Output the [X, Y] coordinate of the center of the cell containing the given text.  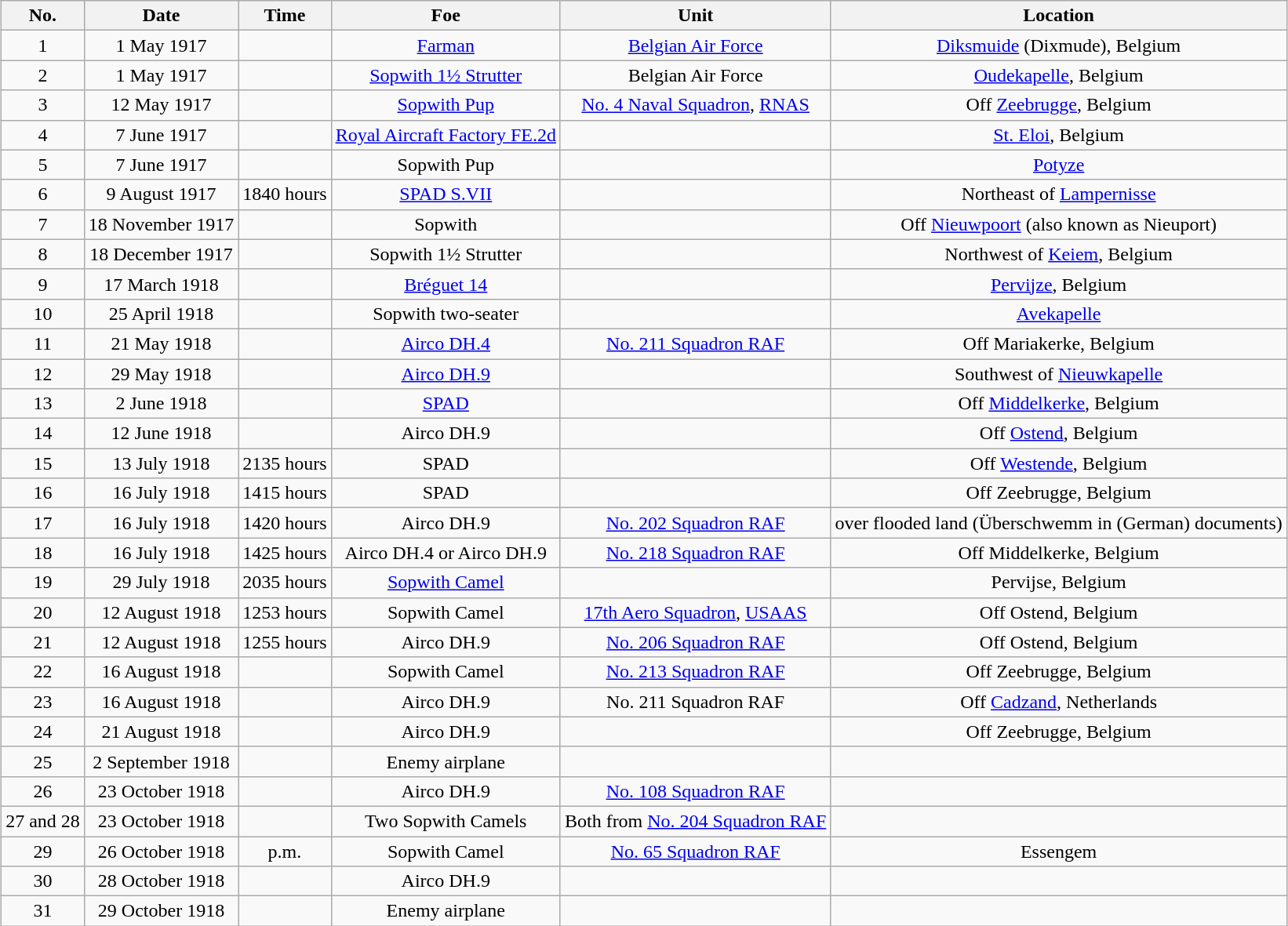
9 [43, 284]
21 August 1918 [161, 732]
4 [43, 135]
Bréguet 14 [446, 284]
25 April 1918 [161, 314]
1420 hours [285, 523]
No. 213 Squadron RAF [695, 672]
1425 hours [285, 553]
9 August 1917 [161, 194]
No. 4 Naval Squadron, RNAS [695, 105]
26 [43, 791]
Northeast of Lampernisse [1059, 194]
29 July 1918 [161, 583]
12 June 1918 [161, 434]
29 May 1918 [161, 374]
Airco DH.4 [446, 343]
1415 hours [285, 493]
10 [43, 314]
31 [43, 911]
Diksmuide (Dixmude), Belgium [1059, 45]
Airco DH.4 or Airco DH.9 [446, 553]
Potyze [1059, 165]
7 [43, 224]
26 October 1918 [161, 851]
1840 hours [285, 194]
Off Mariakerke, Belgium [1059, 343]
12 May 1917 [161, 105]
2135 hours [285, 463]
6 [43, 194]
Essengem [1059, 851]
17 [43, 523]
No. 65 Squadron RAF [695, 851]
2035 hours [285, 583]
13 [43, 404]
17 March 1918 [161, 284]
3 [43, 105]
21 May 1918 [161, 343]
Northwest of Keiem, Belgium [1059, 254]
Off Cadzand, Netherlands [1059, 702]
29 [43, 851]
1253 hours [285, 612]
Pervijse, Belgium [1059, 583]
Foe [446, 16]
5 [43, 165]
30 [43, 881]
19 [43, 583]
11 [43, 343]
27 and 28 [43, 821]
18 November 1917 [161, 224]
29 October 1918 [161, 911]
2 [43, 75]
15 [43, 463]
over flooded land (Überschwemm in (German) documents) [1059, 523]
Avekapelle [1059, 314]
p.m. [285, 851]
No. 206 Squadron RAF [695, 642]
Southwest of Nieuwkapelle [1059, 374]
13 July 1918 [161, 463]
14 [43, 434]
No. 108 Squadron RAF [695, 791]
1 [43, 45]
Time [285, 16]
17th Aero Squadron, USAAS [695, 612]
1255 hours [285, 642]
No. 202 Squadron RAF [695, 523]
Farman [446, 45]
Sopwith two-seater [446, 314]
20 [43, 612]
16 [43, 493]
Off Nieuwpoort (also known as Nieuport) [1059, 224]
12 [43, 374]
Date [161, 16]
28 October 1918 [161, 881]
Pervijze, Belgium [1059, 284]
25 [43, 761]
2 June 1918 [161, 404]
No. 218 Squadron RAF [695, 553]
21 [43, 642]
Royal Aircraft Factory FE.2d [446, 135]
Off Westende, Belgium [1059, 463]
Location [1059, 16]
Two Sopwith Camels [446, 821]
24 [43, 732]
18 [43, 553]
2 September 1918 [161, 761]
Unit [695, 16]
18 December 1917 [161, 254]
8 [43, 254]
St. Eloi, Belgium [1059, 135]
23 [43, 702]
Sopwith [446, 224]
Both from No. 204 Squadron RAF [695, 821]
No. [43, 16]
22 [43, 672]
Oudekapelle, Belgium [1059, 75]
SPAD S.VII [446, 194]
